Provide the (X, Y) coordinate of the cell's center where the given text is located.  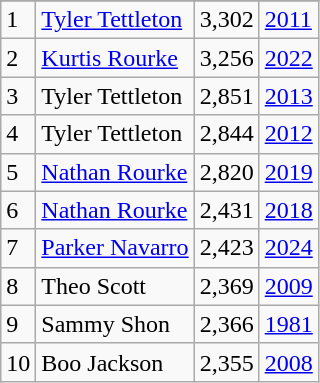
Sammy Shon (115, 324)
3 (18, 96)
2024 (288, 248)
2,820 (226, 172)
Kurtis Rourke (115, 58)
Theo Scott (115, 286)
2,423 (226, 248)
8 (18, 286)
10 (18, 362)
5 (18, 172)
9 (18, 324)
2009 (288, 286)
2 (18, 58)
2,851 (226, 96)
2,369 (226, 286)
2018 (288, 210)
6 (18, 210)
2,844 (226, 134)
2012 (288, 134)
1 (18, 20)
Boo Jackson (115, 362)
2,366 (226, 324)
2,355 (226, 362)
2022 (288, 58)
Parker Navarro (115, 248)
7 (18, 248)
4 (18, 134)
1981 (288, 324)
2019 (288, 172)
2008 (288, 362)
2,431 (226, 210)
2013 (288, 96)
3,302 (226, 20)
2011 (288, 20)
3,256 (226, 58)
